Extract the [X, Y] coordinate from the center of the cell holding the provided text.  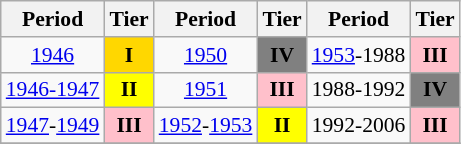
1988-1992 [359, 90]
1946-1947 [53, 90]
1951 [206, 90]
I [128, 55]
1953-1988 [359, 55]
1992-2006 [359, 126]
1946 [53, 55]
1952-1953 [206, 126]
1947-1949 [53, 126]
1950 [206, 55]
